Scan for the cell matching the given text and deliver its [X, Y] coordinate at center. 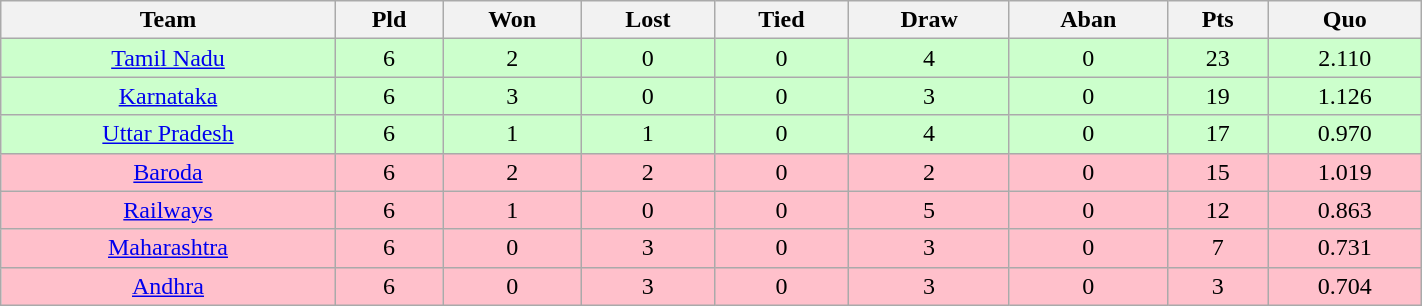
2.110 [1344, 58]
23 [1218, 58]
1.126 [1344, 96]
17 [1218, 134]
12 [1218, 210]
0.731 [1344, 248]
Won [512, 20]
1.019 [1344, 172]
Team [168, 20]
0.704 [1344, 286]
0.863 [1344, 210]
7 [1218, 248]
Tied [782, 20]
Quo [1344, 20]
0.970 [1344, 134]
Pts [1218, 20]
15 [1218, 172]
Aban [1088, 20]
Pld [388, 20]
Lost [648, 20]
Baroda [168, 172]
Draw [930, 20]
Railways [168, 210]
5 [930, 210]
Andhra [168, 286]
19 [1218, 96]
Maharashtra [168, 248]
Karnataka [168, 96]
Uttar Pradesh [168, 134]
Tamil Nadu [168, 58]
